Find where the given text appears and provide that cell's center as [X, Y] coordinate. 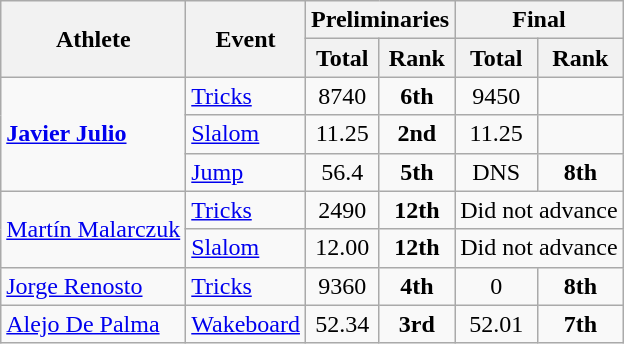
2nd [417, 134]
Athlete [94, 39]
Preliminaries [380, 20]
3rd [417, 324]
56.4 [342, 172]
2490 [342, 210]
9360 [342, 286]
DNS [496, 172]
0 [496, 286]
52.34 [342, 324]
Wakeboard [246, 324]
Event [246, 39]
6th [417, 96]
9450 [496, 96]
4th [417, 286]
Alejo De Palma [94, 324]
Martín Malarczuk [94, 229]
7th [580, 324]
Jorge Renosto [94, 286]
12.00 [342, 248]
Jump [246, 172]
8740 [342, 96]
5th [417, 172]
Javier Julio [94, 134]
52.01 [496, 324]
Final [539, 20]
